Return the [X, Y] coordinate for the center point of the cell that contains the specified text.  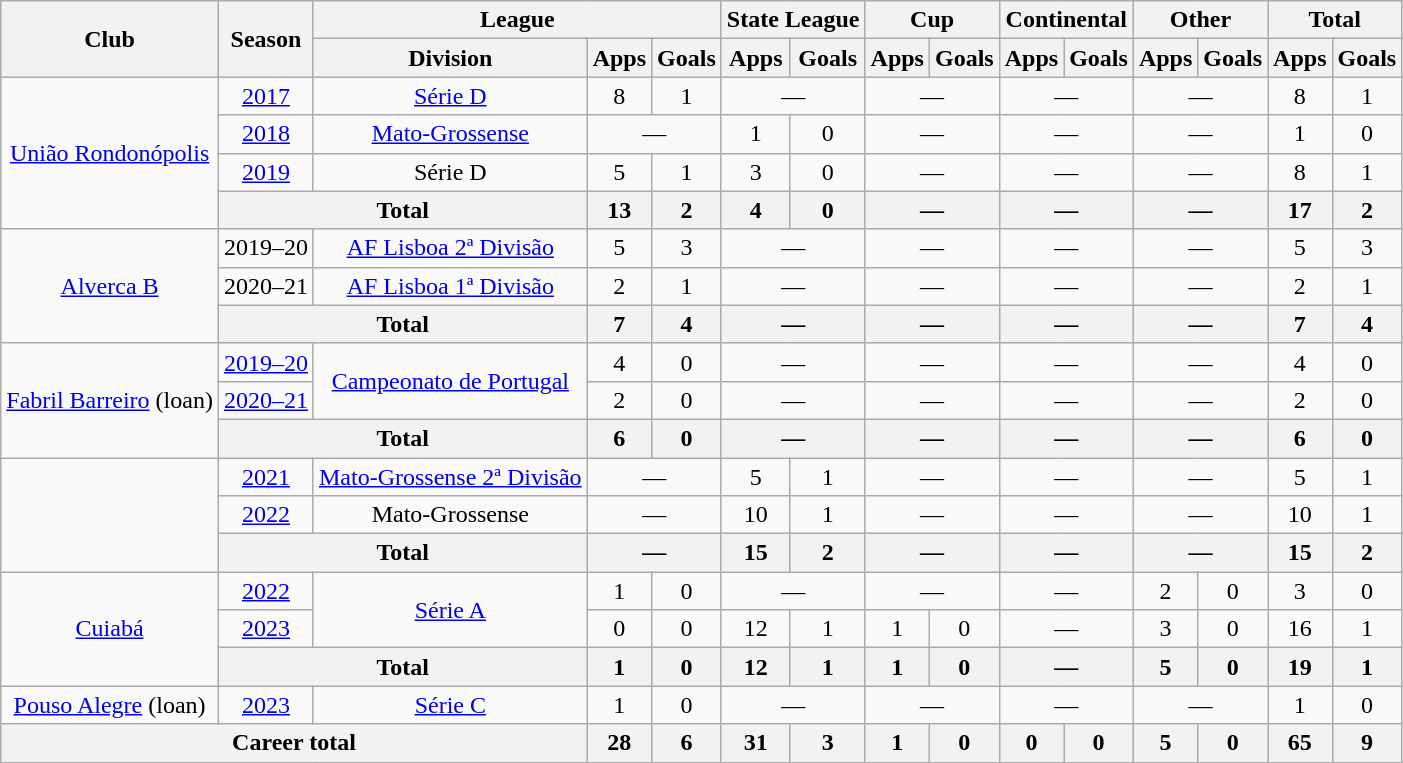
Pouso Alegre (loan) [110, 705]
16 [1300, 629]
Campeonato de Portugal [450, 381]
União Rondonópolis [110, 153]
65 [1300, 743]
Cuiabá [110, 629]
9 [1367, 743]
Mato-Grossense 2ª Divisão [450, 477]
Cup [932, 20]
31 [756, 743]
Alverca B [110, 286]
Season [266, 39]
Career total [294, 743]
19 [1300, 667]
Club [110, 39]
Série C [450, 705]
Fabril Barreiro (loan) [110, 400]
2018 [266, 134]
Série A [450, 610]
Division [450, 58]
Continental [1066, 20]
State League [793, 20]
Other [1200, 20]
2017 [266, 96]
28 [619, 743]
13 [619, 210]
2019 [266, 172]
League [517, 20]
17 [1300, 210]
AF Lisboa 1ª Divisão [450, 286]
2021 [266, 477]
AF Lisboa 2ª Divisão [450, 248]
